Determine the (x, y) coordinate at the center of the cell enclosing the given text.  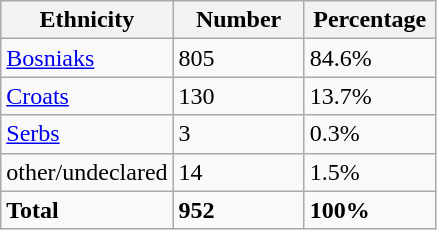
Serbs (87, 134)
130 (238, 96)
805 (238, 58)
other/undeclared (87, 172)
Ethnicity (87, 20)
13.7% (370, 96)
Number (238, 20)
Total (87, 210)
Percentage (370, 20)
3 (238, 134)
952 (238, 210)
0.3% (370, 134)
84.6% (370, 58)
Croats (87, 96)
1.5% (370, 172)
Bosniaks (87, 58)
100% (370, 210)
14 (238, 172)
